Output the [X, Y] coordinate of the center of the cell containing the given text.  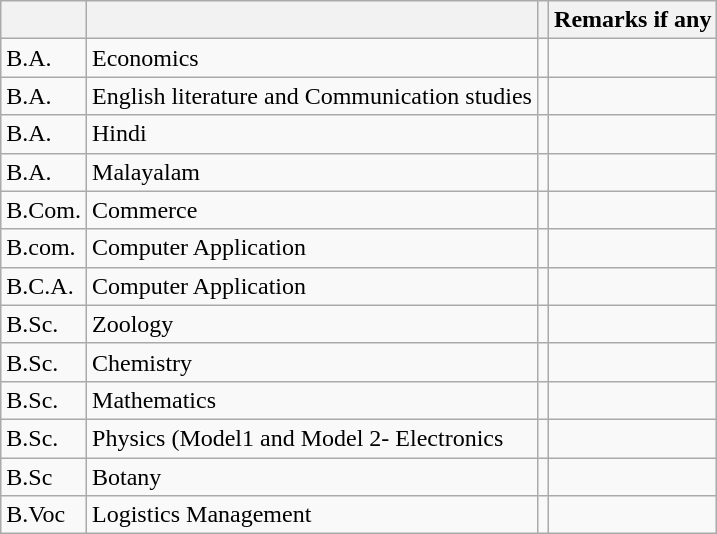
Mathematics [312, 400]
Zoology [312, 324]
Physics (Model1 and Model 2- Electronics [312, 438]
Commerce [312, 210]
B.Com. [44, 210]
B.Voc [44, 515]
Malayalam [312, 172]
B.Sc [44, 477]
Chemistry [312, 362]
Economics [312, 58]
B.C.A. [44, 286]
Remarks if any [633, 20]
Hindi [312, 134]
Botany [312, 477]
Logistics Management [312, 515]
English literature and Communication studies [312, 96]
B.com. [44, 248]
